Detect which cell encompasses the target text, then output its [x, y] center coordinate. 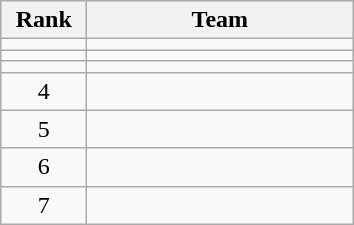
4 [44, 91]
6 [44, 167]
5 [44, 129]
Team [220, 20]
7 [44, 205]
Rank [44, 20]
